Scan for the cell matching the given text and deliver its [x, y] coordinate at center. 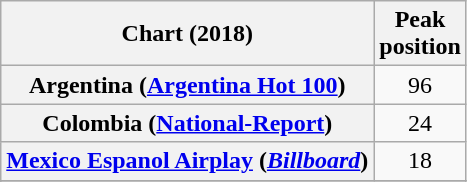
Colombia (National-Report) [188, 123]
96 [420, 85]
Mexico Espanol Airplay (Billboard) [188, 161]
18 [420, 161]
24 [420, 123]
Chart (2018) [188, 34]
Peakposition [420, 34]
Argentina (Argentina Hot 100) [188, 85]
